Identify which cell holds the provided text, then report its [x, y] central coordinate. 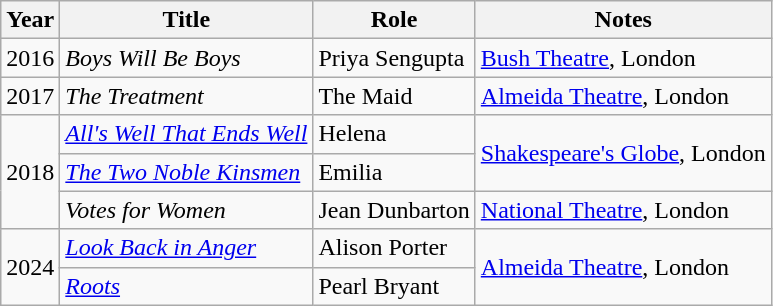
Roots [186, 286]
Role [394, 20]
Votes for Women [186, 210]
Alison Porter [394, 248]
The Maid [394, 96]
Pearl Bryant [394, 286]
Title [186, 20]
Notes [623, 20]
Priya Sengupta [394, 58]
The Two Noble Kinsmen [186, 172]
Year [30, 20]
National Theatre, London [623, 210]
Emilia [394, 172]
2017 [30, 96]
2016 [30, 58]
Jean Dunbarton [394, 210]
Boys Will Be Boys [186, 58]
Look Back in Anger [186, 248]
2018 [30, 172]
2024 [30, 267]
All's Well That Ends Well [186, 134]
Shakespeare's Globe, London [623, 153]
The Treatment [186, 96]
Bush Theatre, London [623, 58]
Helena [394, 134]
